Detect which cell encompasses the target text, then output its (x, y) center coordinate. 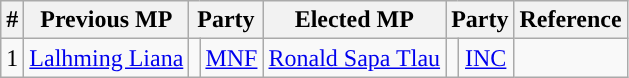
Lalhming Liana (106, 58)
# (12, 20)
Ronald Sapa Tlau (354, 58)
Previous MP (106, 20)
Elected MP (354, 20)
MNF (232, 58)
INC (486, 58)
1 (12, 58)
Reference (570, 20)
